Scan for the cell matching the given text and deliver its (x, y) coordinate at center. 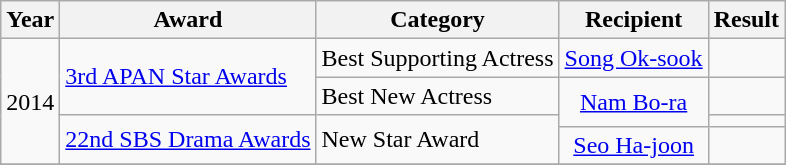
Seo Ha-joon (634, 145)
New Star Award (438, 140)
22nd SBS Drama Awards (188, 140)
Nam Bo-ra (634, 102)
Award (188, 20)
Year (30, 20)
3rd APAN Star Awards (188, 77)
Recipient (634, 20)
2014 (30, 102)
Song Ok-sook (634, 58)
Best New Actress (438, 96)
Category (438, 20)
Best Supporting Actress (438, 58)
Result (746, 20)
